Find where the given text appears and provide that cell's center as (X, Y) coordinate. 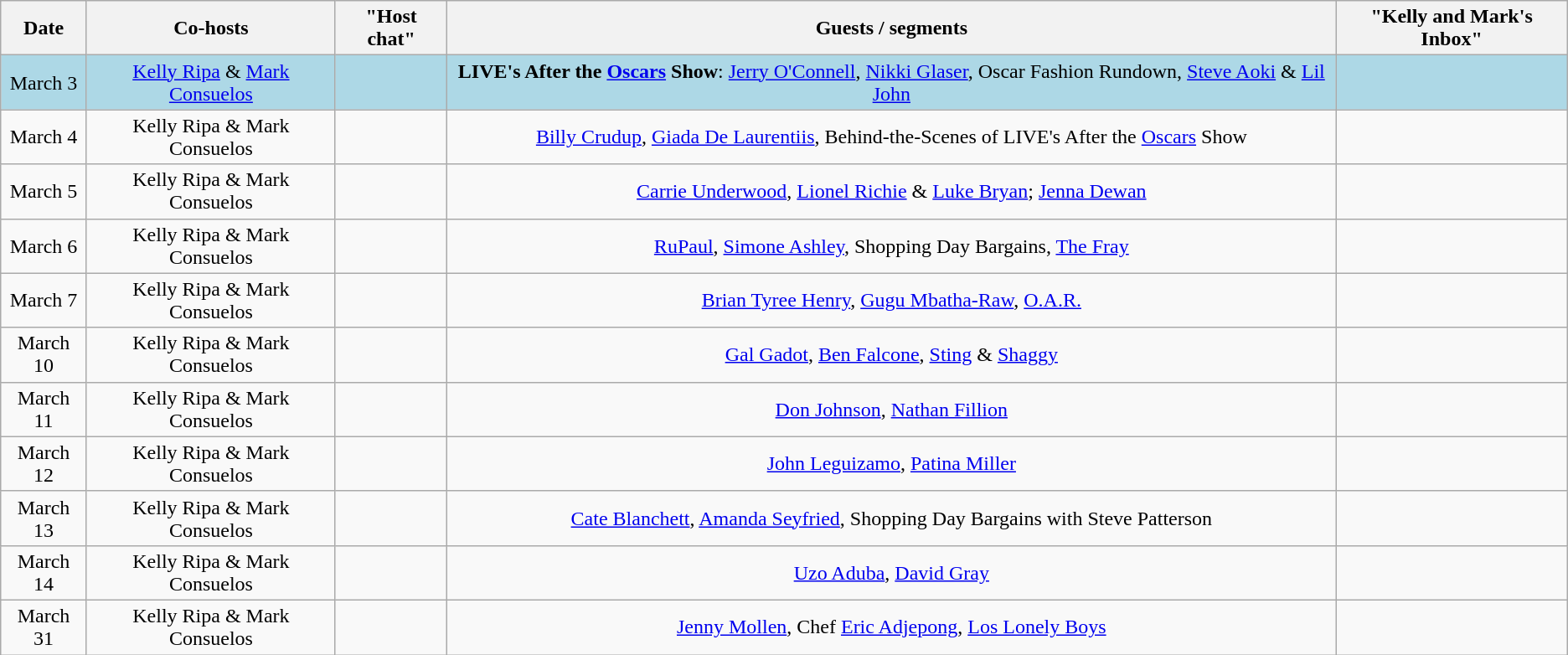
Co-hosts (211, 28)
March 13 (44, 518)
Date (44, 28)
March 4 (44, 137)
Don Johnson, Nathan Fillion (891, 409)
March 10 (44, 355)
Brian Tyree Henry, Gugu Mbatha-Raw, O.A.R. (891, 300)
Uzo Aduba, David Gray (891, 573)
John Leguizamo, Patina Miller (891, 464)
March 7 (44, 300)
Carrie Underwood, Lionel Richie & Luke Bryan; Jenna Dewan (891, 191)
"Kelly and Mark's Inbox" (1452, 28)
Guests / segments (891, 28)
Cate Blanchett, Amanda Seyfried, Shopping Day Bargains with Steve Patterson (891, 518)
March 6 (44, 246)
March 3 (44, 82)
March 12 (44, 464)
Jenny Mollen, Chef Eric Adjepong, Los Lonely Boys (891, 627)
Billy Crudup, Giada De Laurentiis, Behind-the-Scenes of LIVE's After the Oscars Show (891, 137)
March 11 (44, 409)
March 5 (44, 191)
March 31 (44, 627)
LIVE's After the Oscars Show: Jerry O'Connell, Nikki Glaser, Oscar Fashion Rundown, Steve Aoki & Lil John (891, 82)
"Host chat" (390, 28)
Gal Gadot, Ben Falcone, Sting & Shaggy (891, 355)
RuPaul, Simone Ashley, Shopping Day Bargains, The Fray (891, 246)
March 14 (44, 573)
